Return the [X, Y] coordinate for the center point of the cell that contains the specified text.  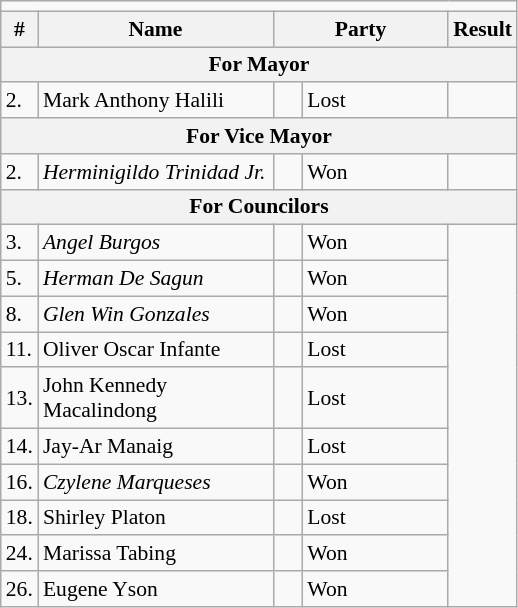
3. [20, 243]
14. [20, 447]
Herminigildo Trinidad Jr. [156, 172]
For Councilors [259, 207]
5. [20, 279]
18. [20, 518]
John Kennedy Macalindong [156, 398]
Name [156, 29]
16. [20, 482]
# [20, 29]
Party [360, 29]
Oliver Oscar Infante [156, 350]
Czylene Marqueses [156, 482]
Eugene Yson [156, 589]
11. [20, 350]
13. [20, 398]
24. [20, 554]
Result [482, 29]
Herman De Sagun [156, 279]
Mark Anthony Halili [156, 101]
8. [20, 314]
Angel Burgos [156, 243]
Glen Win Gonzales [156, 314]
Marissa Tabing [156, 554]
For Mayor [259, 65]
26. [20, 589]
Shirley Platon [156, 518]
Jay-Ar Manaig [156, 447]
For Vice Mayor [259, 136]
